Find where the given text appears and provide that cell's center as (x, y) coordinate. 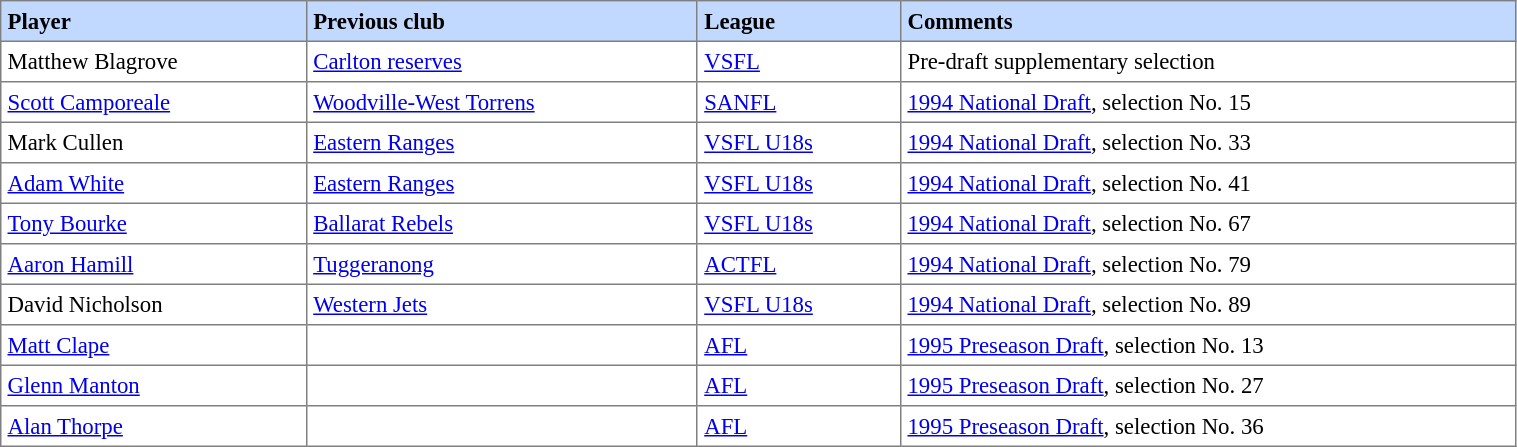
Glenn Manton (154, 385)
1994 National Draft, selection No. 67 (1208, 223)
Aaron Hamill (154, 264)
Player (154, 21)
1994 National Draft, selection No. 89 (1208, 304)
Woodville-West Torrens (502, 102)
ACTFL (798, 264)
1994 National Draft, selection No. 33 (1208, 142)
VSFL (798, 61)
1995 Preseason Draft, selection No. 13 (1208, 345)
1995 Preseason Draft, selection No. 27 (1208, 385)
1995 Preseason Draft, selection No. 36 (1208, 426)
Tony Bourke (154, 223)
Western Jets (502, 304)
SANFL (798, 102)
Adam White (154, 183)
Pre-draft supplementary selection (1208, 61)
Scott Camporeale (154, 102)
Carlton reserves (502, 61)
Previous club (502, 21)
Matt Clape (154, 345)
Mark Cullen (154, 142)
David Nicholson (154, 304)
Tuggeranong (502, 264)
Comments (1208, 21)
1994 National Draft, selection No. 79 (1208, 264)
Alan Thorpe (154, 426)
Ballarat Rebels (502, 223)
Matthew Blagrove (154, 61)
1994 National Draft, selection No. 41 (1208, 183)
League (798, 21)
1994 National Draft, selection No. 15 (1208, 102)
